Scan for the cell matching the given text and deliver its (X, Y) coordinate at center. 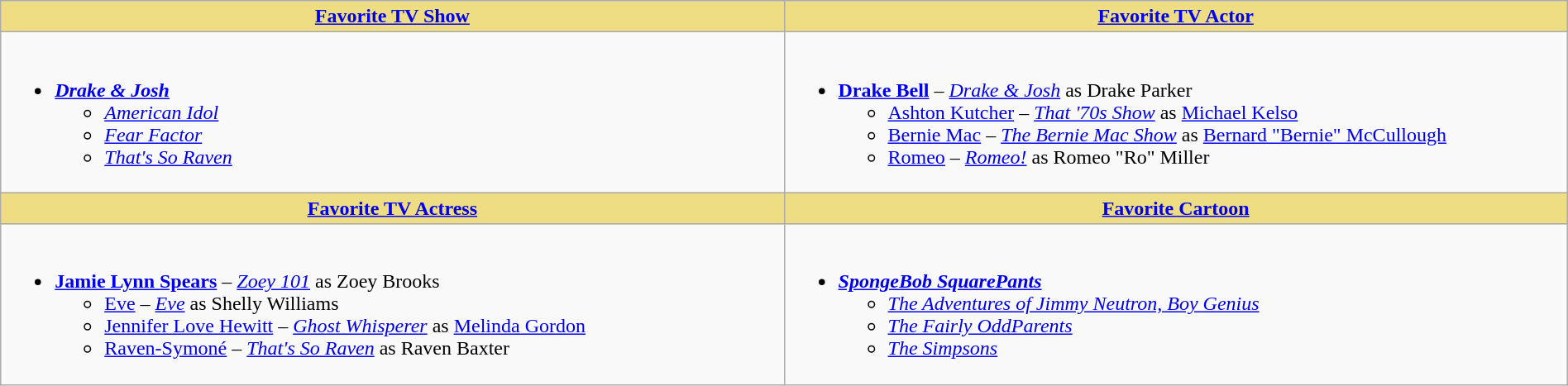
Favorite TV Show (392, 17)
Favorite TV Actor (1176, 17)
SpongeBob SquarePantsThe Adventures of Jimmy Neutron, Boy GeniusThe Fairly OddParentsThe Simpsons (1176, 304)
Favorite TV Actress (392, 208)
Drake & JoshAmerican IdolFear FactorThat's So Raven (392, 112)
Favorite Cartoon (1176, 208)
